Provide the (X, Y) coordinate of the cell's center where the given text is located.  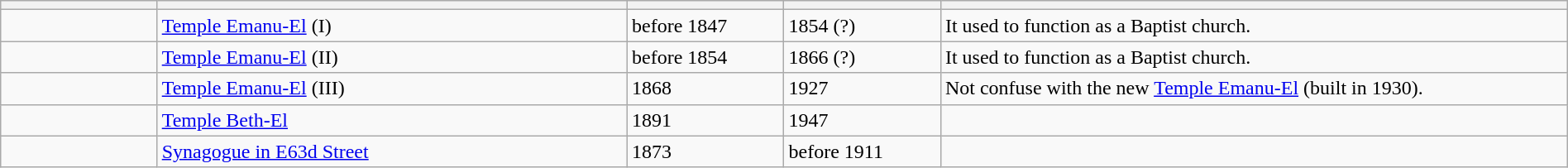
1866 (?) (862, 57)
1868 (706, 89)
1927 (862, 89)
before 1847 (706, 26)
1854 (?) (862, 26)
Temple Emanu-El (I) (392, 26)
Temple Emanu-El (II) (392, 57)
before 1911 (862, 151)
Temple Emanu-El (III) (392, 89)
1891 (706, 120)
1873 (706, 151)
Temple Beth-El (392, 120)
Not confuse with the new Temple Emanu-El (built in 1930). (1254, 89)
Synagogue in E63d Street (392, 151)
before 1854 (706, 57)
1947 (862, 120)
